Capture the cell that displays the provided text and extract its (X, Y) central coordinate. 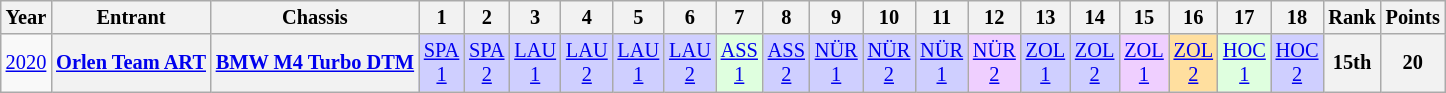
16 (1194, 17)
Points (1413, 17)
6 (690, 17)
12 (994, 17)
5 (639, 17)
1 (442, 17)
15 (1144, 17)
SPA2 (486, 63)
ASS1 (740, 63)
8 (786, 17)
18 (1298, 17)
7 (740, 17)
2 (486, 17)
Year (26, 17)
9 (836, 17)
15th (1352, 63)
10 (890, 17)
20 (1413, 63)
BMW M4 Turbo DTM (315, 63)
ASS2 (786, 63)
17 (1244, 17)
Rank (1352, 17)
2020 (26, 63)
11 (942, 17)
Chassis (315, 17)
HOC1 (1244, 63)
SPA1 (442, 63)
13 (1046, 17)
4 (587, 17)
Entrant (131, 17)
3 (535, 17)
Orlen Team ART (131, 63)
HOC2 (1298, 63)
14 (1094, 17)
